Scan for the cell matching the given text and deliver its [x, y] coordinate at center. 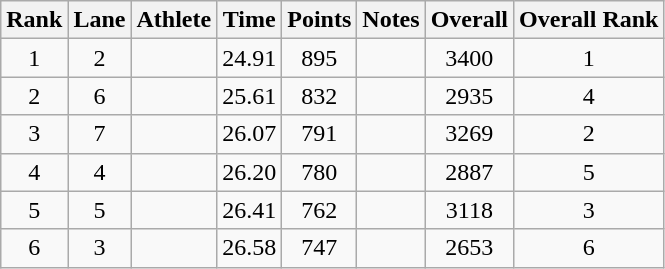
26.07 [250, 134]
2653 [469, 248]
780 [320, 172]
3400 [469, 58]
26.20 [250, 172]
Time [250, 20]
791 [320, 134]
2887 [469, 172]
Overall Rank [589, 20]
747 [320, 248]
Rank [34, 20]
26.41 [250, 210]
3118 [469, 210]
895 [320, 58]
Points [320, 20]
762 [320, 210]
2935 [469, 96]
24.91 [250, 58]
25.61 [250, 96]
Athlete [174, 20]
Notes [391, 20]
7 [100, 134]
3269 [469, 134]
832 [320, 96]
Overall [469, 20]
Lane [100, 20]
26.58 [250, 248]
